Scan for the cell matching the given text and deliver its [x, y] coordinate at center. 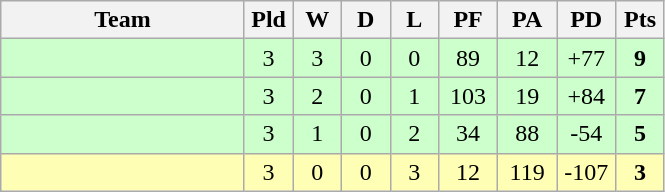
19 [528, 96]
-107 [586, 172]
89 [468, 58]
103 [468, 96]
9 [640, 58]
W [318, 20]
34 [468, 134]
Pts [640, 20]
PD [586, 20]
5 [640, 134]
L [414, 20]
PA [528, 20]
Team [123, 20]
D [366, 20]
7 [640, 96]
-54 [586, 134]
+84 [586, 96]
+77 [586, 58]
Pld [268, 20]
119 [528, 172]
PF [468, 20]
88 [528, 134]
